Output the (X, Y) coordinate of the center of the cell containing the given text.  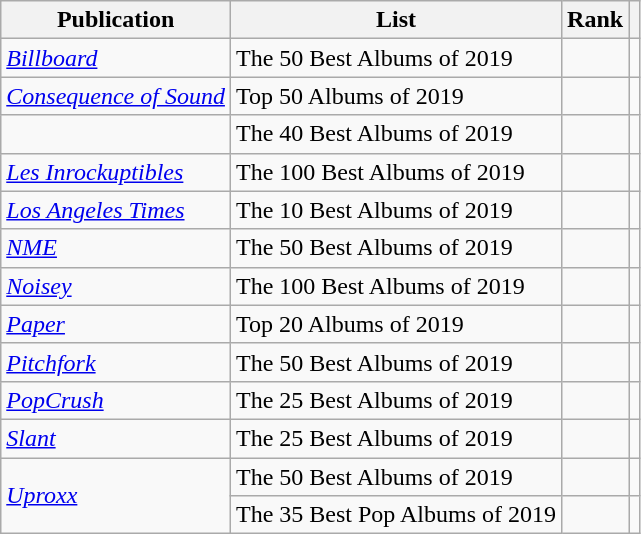
Les Inrockuptibles (116, 172)
Top 20 Albums of 2019 (396, 324)
Paper (116, 324)
List (396, 20)
Top 50 Albums of 2019 (396, 96)
The 40 Best Albums of 2019 (396, 134)
Consequence of Sound (116, 96)
The 35 Best Pop Albums of 2019 (396, 515)
Billboard (116, 58)
The 10 Best Albums of 2019 (396, 210)
Rank (596, 20)
Slant (116, 438)
Noisey (116, 286)
Los Angeles Times (116, 210)
Uproxx (116, 496)
Publication (116, 20)
Pitchfork (116, 362)
PopCrush (116, 400)
NME (116, 248)
